Return (X, Y) of the center of cell containing provided text 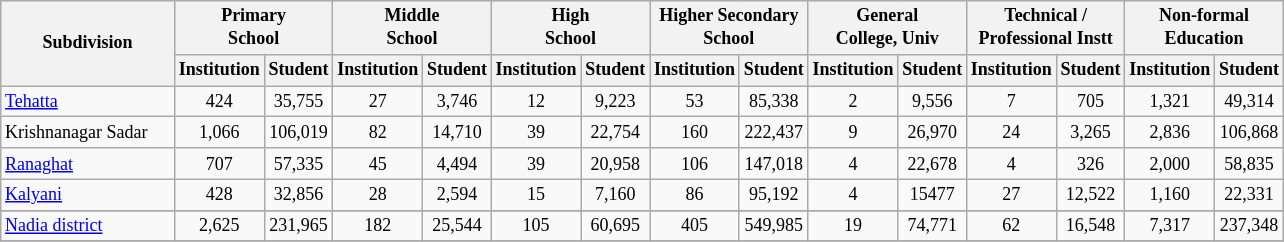
4,494 (458, 164)
20,958 (616, 164)
3,746 (458, 102)
GeneralCollege, Univ (887, 28)
60,695 (616, 226)
Tehatta (88, 102)
106,019 (298, 132)
26,970 (932, 132)
106 (695, 164)
45 (378, 164)
74,771 (932, 226)
82 (378, 132)
Nadia district (88, 226)
Technical /Professional Instt (1045, 28)
424 (219, 102)
Kalyani (88, 194)
25,544 (458, 226)
147,018 (774, 164)
86 (695, 194)
MiddleSchool (412, 28)
32,856 (298, 194)
16,548 (1090, 226)
22,754 (616, 132)
105 (536, 226)
14,710 (458, 132)
428 (219, 194)
9,223 (616, 102)
549,985 (774, 226)
Ranaghat (88, 164)
19 (853, 226)
2,000 (1170, 164)
Krishnanagar Sadar (88, 132)
9 (853, 132)
707 (219, 164)
9,556 (932, 102)
57,335 (298, 164)
405 (695, 226)
2,836 (1170, 132)
2,594 (458, 194)
705 (1090, 102)
PrimarySchool (253, 28)
182 (378, 226)
106,868 (1250, 132)
222,437 (774, 132)
49,314 (1250, 102)
1,160 (1170, 194)
Higher SecondarySchool (729, 28)
22,331 (1250, 194)
Non-formalEducation (1204, 28)
7,160 (616, 194)
2 (853, 102)
15 (536, 194)
3,265 (1090, 132)
7,317 (1170, 226)
7 (1011, 102)
1,321 (1170, 102)
2,625 (219, 226)
HighSchool (570, 28)
53 (695, 102)
15477 (932, 194)
231,965 (298, 226)
160 (695, 132)
58,835 (1250, 164)
85,338 (774, 102)
22,678 (932, 164)
12,522 (1090, 194)
237,348 (1250, 226)
12 (536, 102)
35,755 (298, 102)
62 (1011, 226)
1,066 (219, 132)
Subdivision (88, 44)
28 (378, 194)
95,192 (774, 194)
326 (1090, 164)
24 (1011, 132)
